Return the (x, y) coordinate for the center point of the cell that contains the specified text.  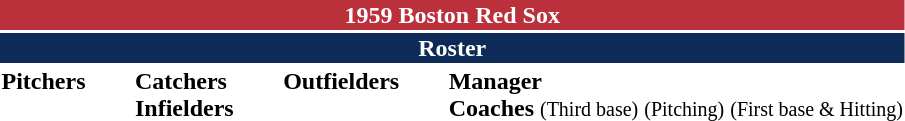
Roster (452, 48)
1959 Boston Red Sox (452, 15)
